Find where the given text appears and provide that cell's center as (X, Y) coordinate. 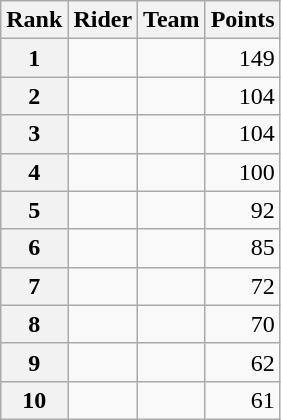
8 (34, 324)
3 (34, 134)
6 (34, 248)
149 (242, 58)
2 (34, 96)
Points (242, 20)
70 (242, 324)
7 (34, 286)
Rider (103, 20)
61 (242, 400)
Team (172, 20)
1 (34, 58)
85 (242, 248)
72 (242, 286)
5 (34, 210)
100 (242, 172)
4 (34, 172)
9 (34, 362)
10 (34, 400)
Rank (34, 20)
92 (242, 210)
62 (242, 362)
